Output the [X, Y] coordinate of the center of the cell containing the given text.  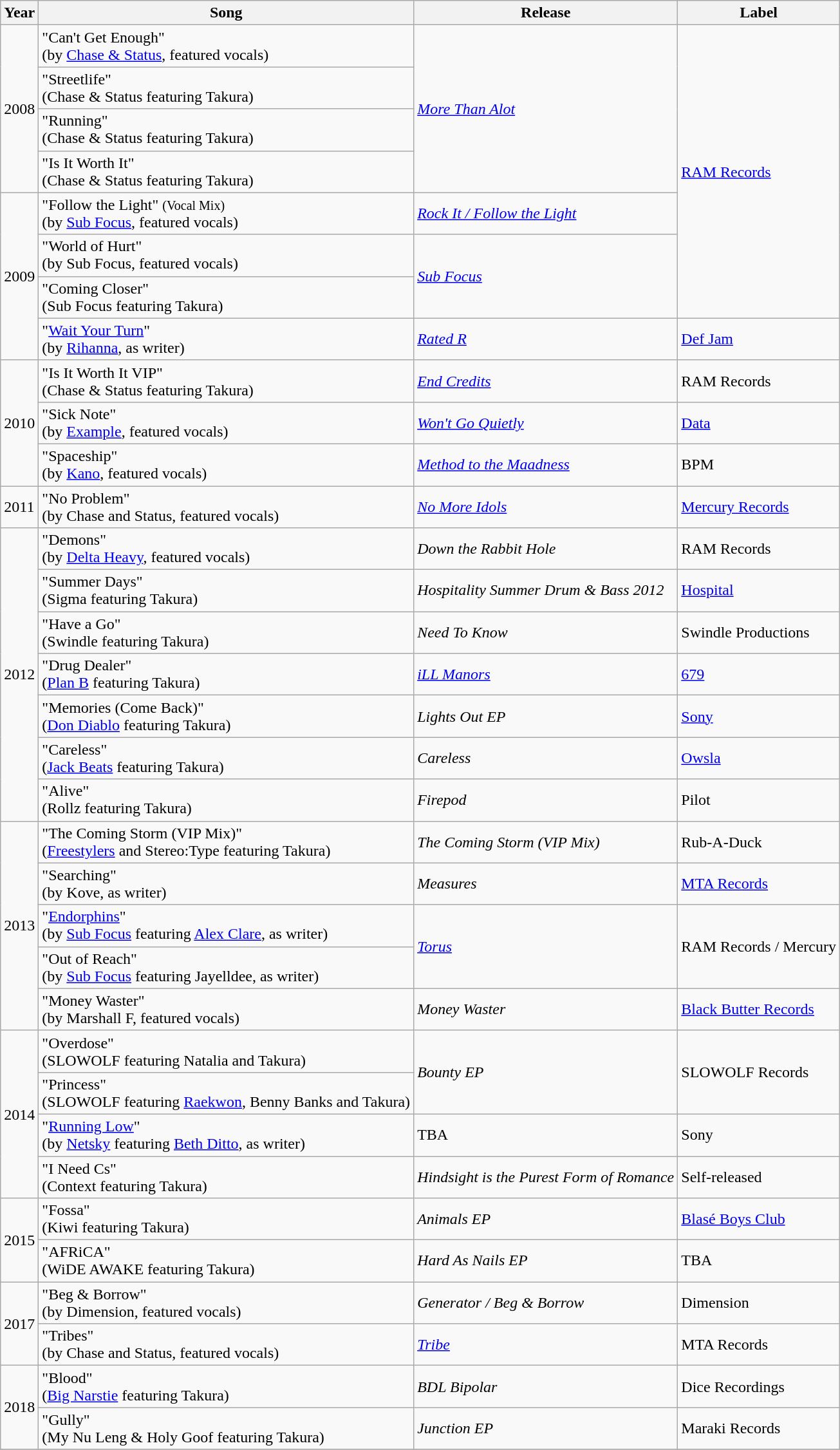
"World of Hurt"(by Sub Focus, featured vocals) [227, 255]
"I Need Cs"(Context featuring Takura) [227, 1177]
Generator / Beg & Borrow [546, 1303]
End Credits [546, 381]
Black Butter Records [759, 1010]
"Alive"(Rollz featuring Takura) [227, 800]
"Running Low"(by Netsky featuring Beth Ditto, as writer) [227, 1135]
"Coming Closer"(Sub Focus featuring Takura) [227, 297]
Sub Focus [546, 276]
Firepod [546, 800]
Pilot [759, 800]
2011 [19, 506]
BPM [759, 465]
"Blood"(Big Narstie featuring Takura) [227, 1387]
Data [759, 422]
"Careless"(Jack Beats featuring Takura) [227, 758]
Swindle Productions [759, 632]
Need To Know [546, 632]
Song [227, 13]
"Money Waster"(by Marshall F, featured vocals) [227, 1010]
No More Idols [546, 506]
iLL Manors [546, 675]
"Demons"(by Delta Heavy, featured vocals) [227, 549]
"Spaceship"(by Kano, featured vocals) [227, 465]
2010 [19, 422]
"The Coming Storm (VIP Mix)"(Freestylers and Stereo:Type featuring Takura) [227, 842]
"Out of Reach"(by Sub Focus featuring Jayelldee, as writer) [227, 967]
More Than Alot [546, 109]
Lights Out EP [546, 716]
Bounty EP [546, 1072]
Hard As Nails EP [546, 1261]
2017 [19, 1324]
"Streetlife"(Chase & Status featuring Takura) [227, 88]
Self-released [759, 1177]
Measures [546, 883]
2018 [19, 1408]
"Fossa"(Kiwi featuring Takura) [227, 1219]
Careless [546, 758]
Year [19, 13]
Method to the Maadness [546, 465]
"Endorphins"(by Sub Focus featuring Alex Clare, as writer) [227, 926]
"Drug Dealer"(Plan B featuring Takura) [227, 675]
Down the Rabbit Hole [546, 549]
"Memories (Come Back)"(Don Diablo featuring Takura) [227, 716]
Hospital [759, 591]
RAM Records / Mercury [759, 946]
"AFRiCA"(WiDE AWAKE featuring Takura) [227, 1261]
Junction EP [546, 1428]
"Have a Go"(Swindle featuring Takura) [227, 632]
Torus [546, 946]
Owsla [759, 758]
"No Problem"(by Chase and Status, featured vocals) [227, 506]
2012 [19, 675]
"Princess"(SLOWOLF featuring Raekwon, Benny Banks and Takura) [227, 1093]
"Follow the Light" (Vocal Mix)(by Sub Focus, featured vocals) [227, 214]
2013 [19, 926]
2008 [19, 109]
Tribe [546, 1344]
BDL Bipolar [546, 1387]
Hindsight is the Purest Form of Romance [546, 1177]
Dimension [759, 1303]
Mercury Records [759, 506]
Money Waster [546, 1010]
Animals EP [546, 1219]
Hospitality Summer Drum & Bass 2012 [546, 591]
The Coming Storm (VIP Mix) [546, 842]
"Summer Days"(Sigma featuring Takura) [227, 591]
"Can't Get Enough"(by Chase & Status, featured vocals) [227, 46]
2015 [19, 1240]
Label [759, 13]
"Gully"(My Nu Leng & Holy Goof featuring Takura) [227, 1428]
"Wait Your Turn"(by Rihanna, as writer) [227, 339]
Blasé Boys Club [759, 1219]
"Searching"(by Kove, as writer) [227, 883]
2014 [19, 1114]
"Overdose"(SLOWOLF featuring Natalia and Takura) [227, 1051]
"Tribes"(by Chase and Status, featured vocals) [227, 1344]
"Is It Worth It"(Chase & Status featuring Takura) [227, 171]
"Is It Worth It VIP"(Chase & Status featuring Takura) [227, 381]
"Beg & Borrow"(by Dimension, featured vocals) [227, 1303]
Def Jam [759, 339]
Rated R [546, 339]
Rub-A-Duck [759, 842]
Maraki Records [759, 1428]
"Sick Note"(by Example, featured vocals) [227, 422]
Rock It / Follow the Light [546, 214]
Won't Go Quietly [546, 422]
Dice Recordings [759, 1387]
2009 [19, 276]
"Running"(Chase & Status featuring Takura) [227, 130]
Release [546, 13]
SLOWOLF Records [759, 1072]
679 [759, 675]
